For the text-containing cell, return its midpoint in [X, Y] coordinate format. 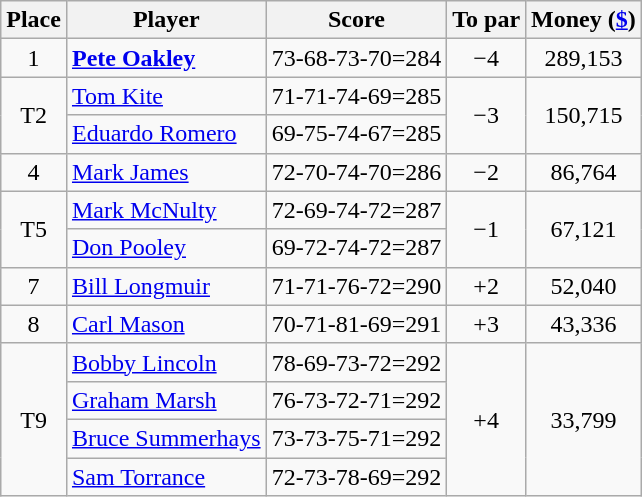
To par [486, 20]
Bruce Summerhays [166, 438]
69-75-74-67=285 [356, 134]
Graham Marsh [166, 400]
8 [34, 324]
Mark James [166, 172]
73-68-73-70=284 [356, 58]
289,153 [584, 58]
72-73-78-69=292 [356, 477]
52,040 [584, 286]
−3 [486, 115]
Place [34, 20]
Money ($) [584, 20]
−4 [486, 58]
33,799 [584, 419]
Eduardo Romero [166, 134]
−2 [486, 172]
78-69-73-72=292 [356, 362]
72-69-74-72=287 [356, 210]
T5 [34, 229]
72-70-74-70=286 [356, 172]
+3 [486, 324]
Mark McNulty [166, 210]
1 [34, 58]
−1 [486, 229]
76-73-72-71=292 [356, 400]
4 [34, 172]
Tom Kite [166, 96]
Pete Oakley [166, 58]
Sam Torrance [166, 477]
Score [356, 20]
7 [34, 286]
43,336 [584, 324]
Player [166, 20]
Bill Longmuir [166, 286]
+2 [486, 286]
150,715 [584, 115]
Don Pooley [166, 248]
69-72-74-72=287 [356, 248]
73-73-75-71=292 [356, 438]
70-71-81-69=291 [356, 324]
+4 [486, 419]
71-71-74-69=285 [356, 96]
71-71-76-72=290 [356, 286]
T2 [34, 115]
67,121 [584, 229]
86,764 [584, 172]
Carl Mason [166, 324]
Bobby Lincoln [166, 362]
T9 [34, 419]
